Identify which cell holds the provided text, then report its (x, y) central coordinate. 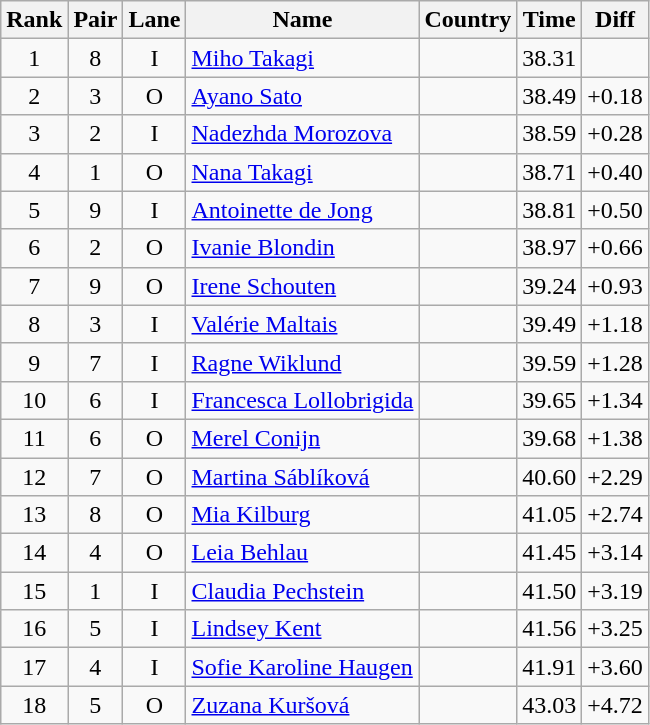
+0.66 (616, 248)
Lane (154, 20)
Francesca Lollobrigida (302, 400)
41.56 (550, 629)
Zuzana Kuršová (302, 705)
Claudia Pechstein (302, 591)
38.71 (550, 172)
+1.18 (616, 324)
11 (34, 438)
38.97 (550, 248)
13 (34, 515)
+0.50 (616, 210)
14 (34, 553)
Pair (96, 20)
38.59 (550, 134)
Lindsey Kent (302, 629)
+1.28 (616, 362)
Valérie Maltais (302, 324)
Time (550, 20)
40.60 (550, 477)
39.24 (550, 286)
+3.25 (616, 629)
+3.14 (616, 553)
41.91 (550, 667)
Martina Sáblíková (302, 477)
+2.74 (616, 515)
39.68 (550, 438)
+1.38 (616, 438)
Name (302, 20)
Sofie Karoline Haugen (302, 667)
17 (34, 667)
+2.29 (616, 477)
Country (468, 20)
10 (34, 400)
+4.72 (616, 705)
Rank (34, 20)
Nana Takagi (302, 172)
Diff (616, 20)
Ragne Wiklund (302, 362)
+0.28 (616, 134)
41.05 (550, 515)
41.45 (550, 553)
+1.34 (616, 400)
43.03 (550, 705)
Ivanie Blondin (302, 248)
39.65 (550, 400)
18 (34, 705)
Mia Kilburg (302, 515)
+3.60 (616, 667)
39.59 (550, 362)
+0.18 (616, 96)
41.50 (550, 591)
38.49 (550, 96)
Leia Behlau (302, 553)
38.81 (550, 210)
39.49 (550, 324)
16 (34, 629)
38.31 (550, 58)
Miho Takagi (302, 58)
Ayano Sato (302, 96)
12 (34, 477)
Irene Schouten (302, 286)
Nadezhda Morozova (302, 134)
+0.93 (616, 286)
Antoinette de Jong (302, 210)
Merel Conijn (302, 438)
+3.19 (616, 591)
+0.40 (616, 172)
15 (34, 591)
